From the cell containing the given text, extract its center point as (X, Y) coordinate. 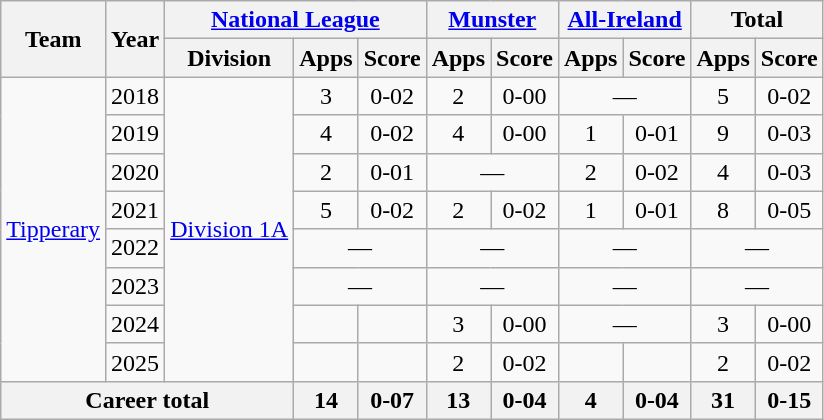
9 (723, 134)
Munster (492, 20)
8 (723, 210)
13 (458, 400)
Division 1A (230, 229)
Tipperary (54, 229)
All-Ireland (624, 20)
0-05 (789, 210)
0-15 (789, 400)
2018 (136, 96)
2024 (136, 324)
Division (230, 58)
2020 (136, 172)
2025 (136, 362)
2021 (136, 210)
Career total (148, 400)
National League (296, 20)
2023 (136, 286)
14 (326, 400)
Total (757, 20)
31 (723, 400)
2019 (136, 134)
2022 (136, 248)
0-07 (392, 400)
Team (54, 39)
Year (136, 39)
